Identify which cell holds the provided text, then report its (x, y) central coordinate. 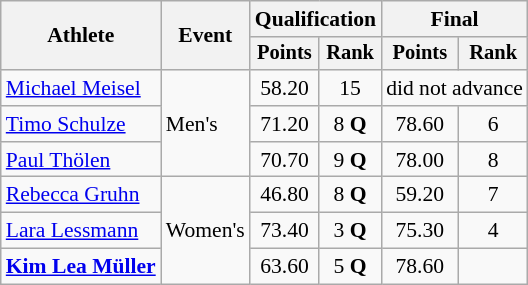
6 (494, 124)
3 Q (350, 231)
Men's (206, 124)
Final (454, 19)
Athlete (81, 36)
71.20 (284, 124)
58.20 (284, 88)
4 (494, 231)
Women's (206, 230)
9 Q (350, 160)
63.60 (284, 267)
Rebecca Gruhn (81, 195)
15 (350, 88)
8 (494, 160)
5 Q (350, 267)
75.30 (420, 231)
Lara Lessmann (81, 231)
46.80 (284, 195)
73.40 (284, 231)
Kim Lea Müller (81, 267)
59.20 (420, 195)
Qualification (316, 19)
7 (494, 195)
Michael Meisel (81, 88)
did not advance (454, 88)
Paul Thölen (81, 160)
Timo Schulze (81, 124)
70.70 (284, 160)
Event (206, 36)
78.00 (420, 160)
